Find where the given text appears and provide that cell's center as [X, Y] coordinate. 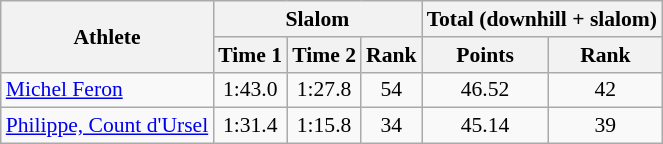
Philippe, Count d'Ursel [107, 126]
Slalom [317, 19]
Michel Feron [107, 90]
42 [606, 90]
Time 2 [324, 55]
Time 1 [250, 55]
1:15.8 [324, 126]
Total (downhill + slalom) [542, 19]
34 [392, 126]
46.52 [486, 90]
39 [606, 126]
Athlete [107, 36]
54 [392, 90]
Points [486, 55]
1:31.4 [250, 126]
1:43.0 [250, 90]
1:27.8 [324, 90]
45.14 [486, 126]
